Pinpoint the cell where the given text exists, returning its [x, y] midpoint coordinate. 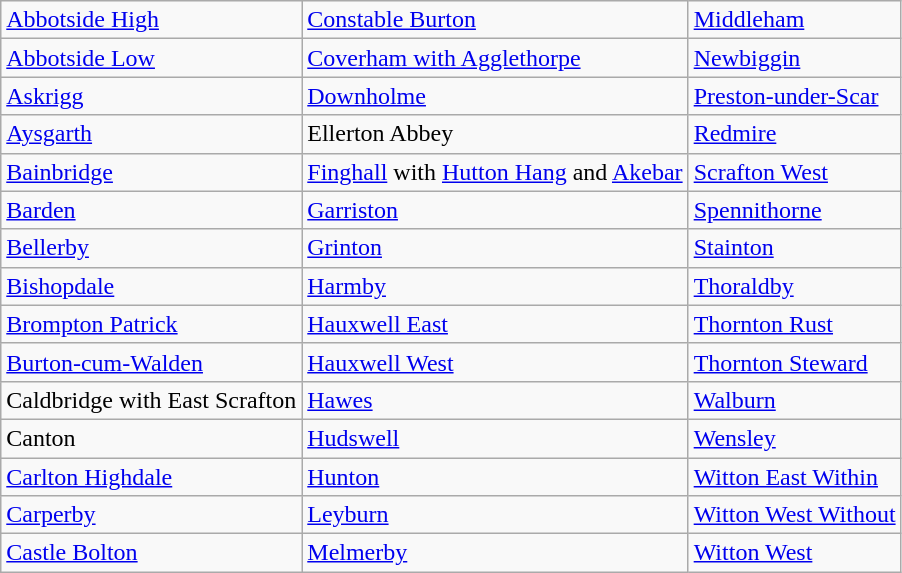
Grinton [495, 248]
Carlton Highdale [152, 477]
Aysgarth [152, 134]
Walburn [794, 400]
Witton West [794, 553]
Melmerby [495, 553]
Coverham with Agglethorpe [495, 58]
Hudswell [495, 438]
Canton [152, 438]
Abbotside High [152, 20]
Hauxwell West [495, 362]
Hauxwell East [495, 324]
Witton West Without [794, 515]
Hawes [495, 400]
Carperby [152, 515]
Hunton [495, 477]
Spennithorne [794, 210]
Downholme [495, 96]
Brompton Patrick [152, 324]
Castle Bolton [152, 553]
Middleham [794, 20]
Thoraldby [794, 286]
Thornton Steward [794, 362]
Constable Burton [495, 20]
Harmby [495, 286]
Ellerton Abbey [495, 134]
Newbiggin [794, 58]
Caldbridge with East Scrafton [152, 400]
Finghall with Hutton Hang and Akebar [495, 172]
Burton-cum-Walden [152, 362]
Barden [152, 210]
Scrafton West [794, 172]
Leyburn [495, 515]
Stainton [794, 248]
Preston-under-Scar [794, 96]
Abbotside Low [152, 58]
Wensley [794, 438]
Thornton Rust [794, 324]
Bellerby [152, 248]
Redmire [794, 134]
Garriston [495, 210]
Bishopdale [152, 286]
Witton East Within [794, 477]
Bainbridge [152, 172]
Askrigg [152, 96]
